Return (X, Y) of the center of cell containing provided text 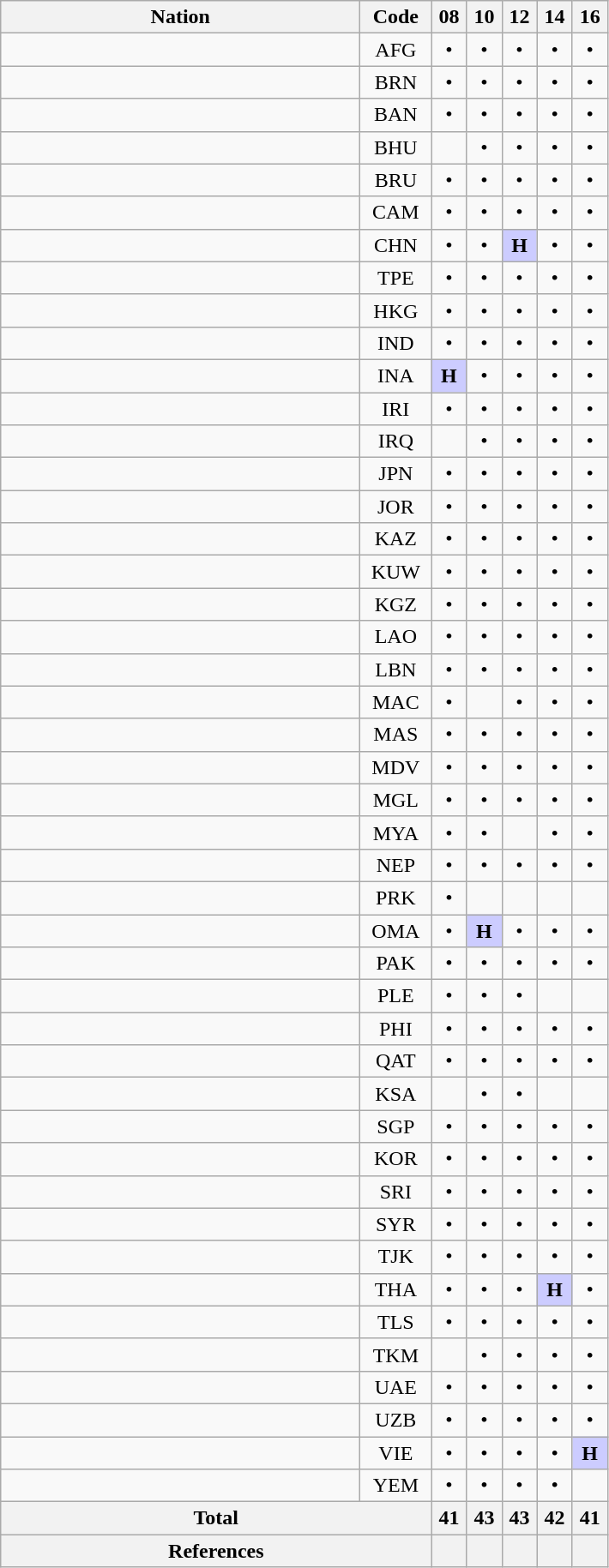
Total (216, 1518)
KGZ (396, 604)
SGP (396, 1126)
KAZ (396, 539)
MAS (396, 735)
JOR (396, 507)
IND (396, 343)
AFG (396, 50)
TKM (396, 1355)
KSA (396, 1094)
KUW (396, 572)
NEP (396, 865)
IRQ (396, 442)
TPE (396, 278)
SYR (396, 1224)
PHI (396, 1029)
UZB (396, 1420)
References (216, 1551)
MGL (396, 800)
LAO (396, 637)
TLS (396, 1322)
MAC (396, 702)
BRU (396, 180)
42 (554, 1518)
YEM (396, 1486)
THA (396, 1289)
CAM (396, 213)
14 (554, 17)
JPN (396, 474)
KOR (396, 1159)
LBN (396, 670)
MDV (396, 767)
MYA (396, 832)
OMA (396, 930)
12 (520, 17)
IRI (396, 409)
PAK (396, 964)
SRI (396, 1192)
BRN (396, 82)
08 (449, 17)
UAE (396, 1387)
TJK (396, 1257)
10 (484, 17)
BAN (396, 115)
Nation (180, 17)
HKG (396, 310)
PRK (396, 898)
CHN (396, 245)
16 (590, 17)
VIE (396, 1453)
BHU (396, 147)
PLE (396, 996)
QAT (396, 1061)
INA (396, 375)
Code (396, 17)
